Output the [x, y] coordinate of the center of the cell containing the given text.  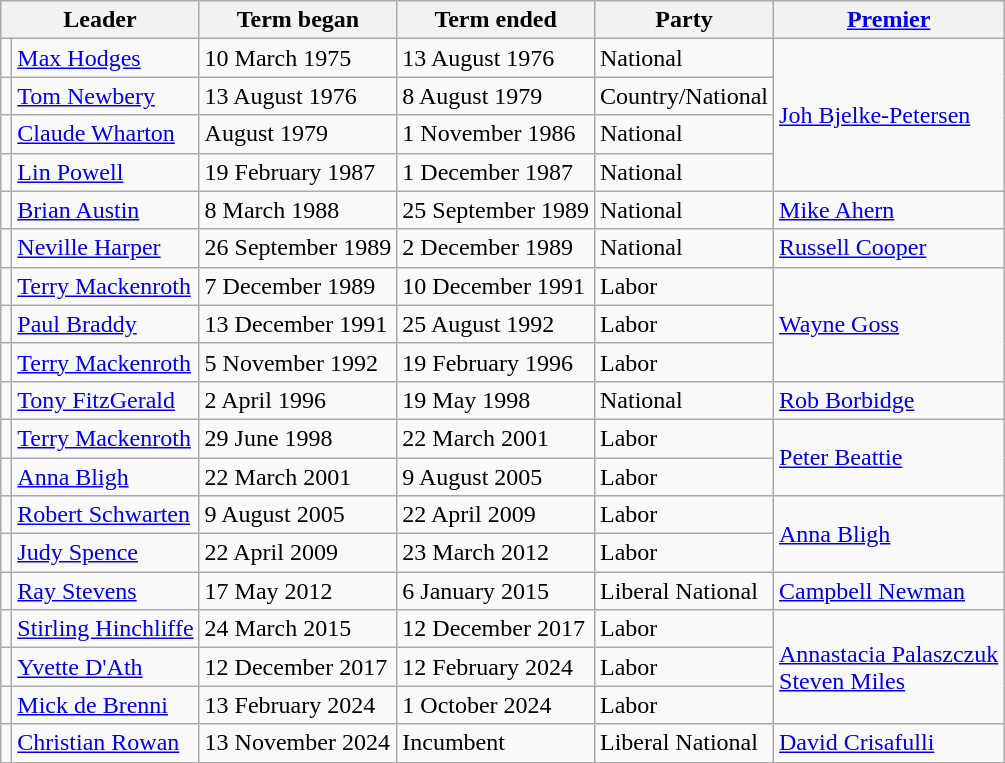
August 1979 [298, 134]
Brian Austin [106, 210]
24 March 2015 [298, 629]
2 April 1996 [298, 400]
5 November 1992 [298, 362]
Term ended [496, 20]
23 March 2012 [496, 553]
Term began [298, 20]
6 January 2015 [496, 591]
David Crisafulli [889, 743]
7 December 1989 [298, 286]
25 August 1992 [496, 324]
13 February 2024 [298, 705]
Peter Beattie [889, 457]
12 February 2024 [496, 667]
Campbell Newman [889, 591]
19 May 1998 [496, 400]
Stirling Hinchliffe [106, 629]
19 February 1996 [496, 362]
Ray Stevens [106, 591]
Incumbent [496, 743]
Rob Borbidge [889, 400]
Paul Braddy [106, 324]
29 June 1998 [298, 438]
Tom Newbery [106, 96]
Wayne Goss [889, 324]
10 March 1975 [298, 58]
1 November 1986 [496, 134]
1 December 1987 [496, 172]
Russell Cooper [889, 248]
17 May 2012 [298, 591]
Leader [100, 20]
Judy Spence [106, 553]
Mike Ahern [889, 210]
Annastacia Palaszczuk Steven Miles [889, 667]
1 October 2024 [496, 705]
8 March 1988 [298, 210]
Lin Powell [106, 172]
Tony FitzGerald [106, 400]
2 December 1989 [496, 248]
Mick de Brenni [106, 705]
13 November 2024 [298, 743]
Neville Harper [106, 248]
Yvette D'Ath [106, 667]
Claude Wharton [106, 134]
Party [684, 20]
Country/National [684, 96]
13 December 1991 [298, 324]
26 September 1989 [298, 248]
8 August 1979 [496, 96]
Robert Schwarten [106, 515]
10 December 1991 [496, 286]
Christian Rowan [106, 743]
Max Hodges [106, 58]
Premier [889, 20]
19 February 1987 [298, 172]
25 September 1989 [496, 210]
Joh Bjelke-Petersen [889, 115]
